Capture the cell that displays the provided text and extract its (X, Y) central coordinate. 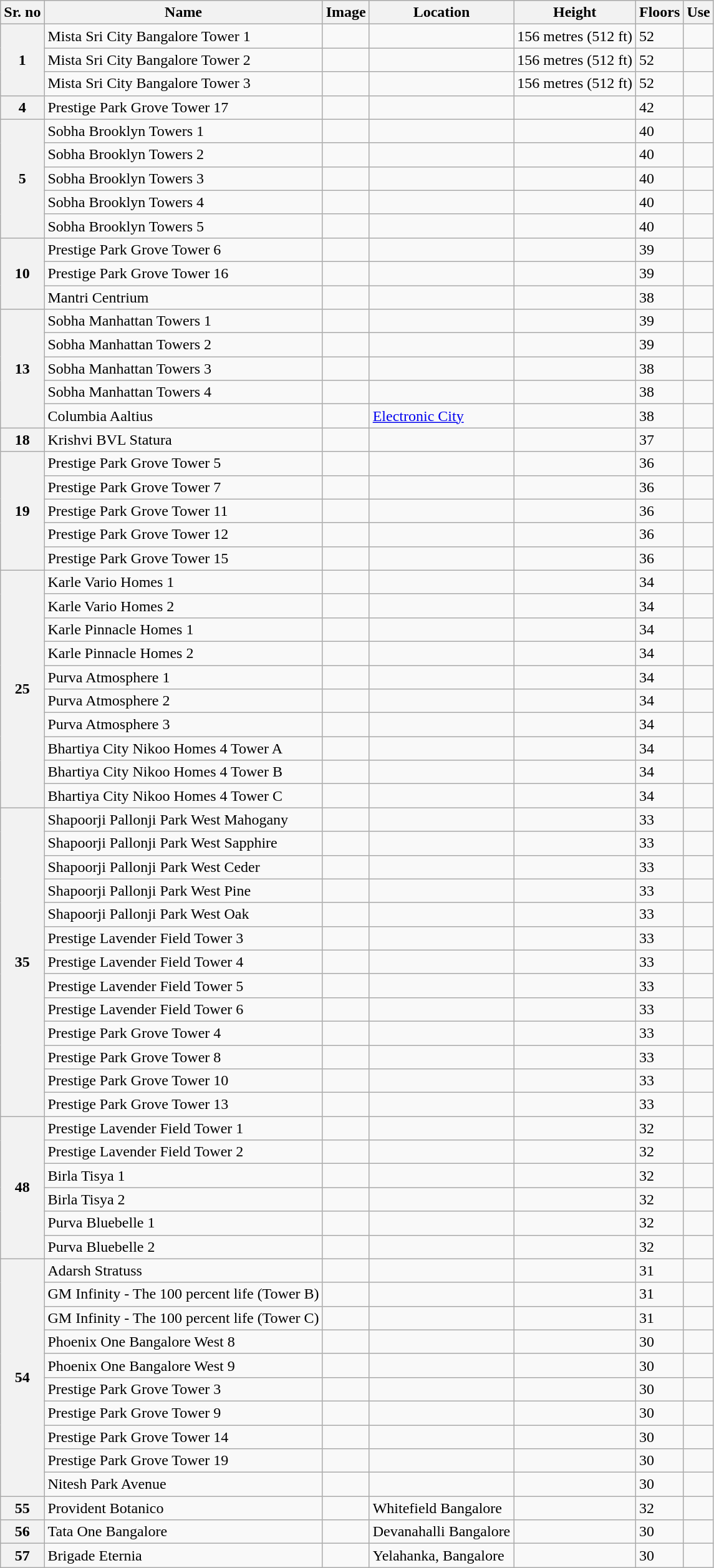
Prestige Lavender Field Tower 1 (183, 1128)
Columbia Aaltius (183, 416)
Height (575, 12)
37 (659, 440)
Mista Sri City Bangalore Tower 2 (183, 60)
Sobha Manhattan Towers 4 (183, 392)
55 (22, 1508)
Karle Pinnacle Homes 1 (183, 629)
Sobha Manhattan Towers 1 (183, 321)
Shapoorji Pallonji Park West Sapphire (183, 843)
Karle Pinnacle Homes 2 (183, 653)
Prestige Lavender Field Tower 3 (183, 938)
54 (22, 1377)
Birla Tisya 2 (183, 1199)
42 (659, 107)
Shapoorji Pallonji Park West Pine (183, 891)
25 (22, 689)
Shapoorji Pallonji Park West Mahogany (183, 820)
56 (22, 1532)
Prestige Park Grove Tower 12 (183, 535)
Purva Atmosphere 2 (183, 701)
Name (183, 12)
Prestige Park Grove Tower 8 (183, 1057)
Bhartiya City Nikoo Homes 4 Tower C (183, 796)
Yelahanka, Bangalore (441, 1556)
Shapoorji Pallonji Park West Ceder (183, 867)
Bhartiya City Nikoo Homes 4 Tower B (183, 772)
Prestige Park Grove Tower 7 (183, 487)
Devanahalli Bangalore (441, 1532)
Sobha Manhattan Towers 3 (183, 369)
Whitefield Bangalore (441, 1508)
Sobha Brooklyn Towers 3 (183, 178)
48 (22, 1188)
Provident Botanico (183, 1508)
Phoenix One Bangalore West 8 (183, 1342)
Purva Atmosphere 3 (183, 725)
19 (22, 511)
Purva Bluebelle 2 (183, 1247)
18 (22, 440)
Karle Vario Homes 2 (183, 606)
Location (441, 12)
Prestige Lavender Field Tower 6 (183, 1009)
Prestige Park Grove Tower 9 (183, 1413)
Prestige Park Grove Tower 3 (183, 1389)
Prestige Park Grove Tower 16 (183, 273)
Shapoorji Pallonji Park West Oak (183, 914)
Image (345, 12)
Mista Sri City Bangalore Tower 3 (183, 84)
4 (22, 107)
GM Infinity - The 100 percent life (Tower C) (183, 1318)
Prestige Park Grove Tower 17 (183, 107)
Prestige Park Grove Tower 6 (183, 249)
57 (22, 1556)
Bhartiya City Nikoo Homes 4 Tower A (183, 748)
Purva Bluebelle 1 (183, 1223)
Floors (659, 12)
Mista Sri City Bangalore Tower 1 (183, 36)
GM Infinity - The 100 percent life (Tower B) (183, 1294)
Prestige Park Grove Tower 19 (183, 1461)
5 (22, 178)
Prestige Park Grove Tower 5 (183, 463)
Prestige Park Grove Tower 13 (183, 1105)
Brigade Eternia (183, 1556)
35 (22, 962)
Use (698, 12)
Prestige Park Grove Tower 11 (183, 511)
Birla Tisya 1 (183, 1176)
13 (22, 369)
Krishvi BVL Statura (183, 440)
Prestige Park Grove Tower 4 (183, 1033)
1 (22, 60)
Sobha Brooklyn Towers 5 (183, 226)
Mantri Centrium (183, 298)
Prestige Lavender Field Tower 2 (183, 1152)
Karle Vario Homes 1 (183, 582)
Electronic City (441, 416)
Purva Atmosphere 1 (183, 677)
Adarsh Stratuss (183, 1270)
Sobha Manhattan Towers 2 (183, 345)
Prestige Park Grove Tower 10 (183, 1081)
10 (22, 273)
Sobha Brooklyn Towers 4 (183, 202)
Prestige Lavender Field Tower 4 (183, 962)
Tata One Bangalore (183, 1532)
Prestige Park Grove Tower 15 (183, 558)
Prestige Park Grove Tower 14 (183, 1436)
Sobha Brooklyn Towers 1 (183, 131)
Sobha Brooklyn Towers 2 (183, 155)
Nitesh Park Avenue (183, 1484)
Phoenix One Bangalore West 9 (183, 1365)
Prestige Lavender Field Tower 5 (183, 985)
Sr. no (22, 12)
